For the text-containing cell, return its midpoint in [x, y] coordinate format. 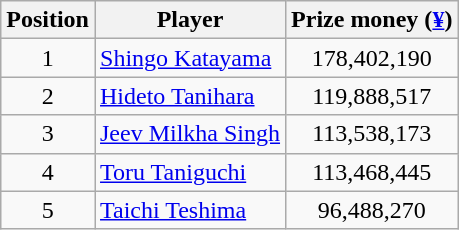
119,888,517 [372, 96]
Shingo Katayama [190, 58]
Prize money (¥) [372, 20]
Position [48, 20]
Hideto Tanihara [190, 96]
Taichi Teshima [190, 210]
4 [48, 172]
3 [48, 134]
2 [48, 96]
Player [190, 20]
1 [48, 58]
Jeev Milkha Singh [190, 134]
96,488,270 [372, 210]
113,468,445 [372, 172]
178,402,190 [372, 58]
113,538,173 [372, 134]
5 [48, 210]
Toru Taniguchi [190, 172]
